Extract the (x, y) coordinate from the center of the cell holding the provided text.  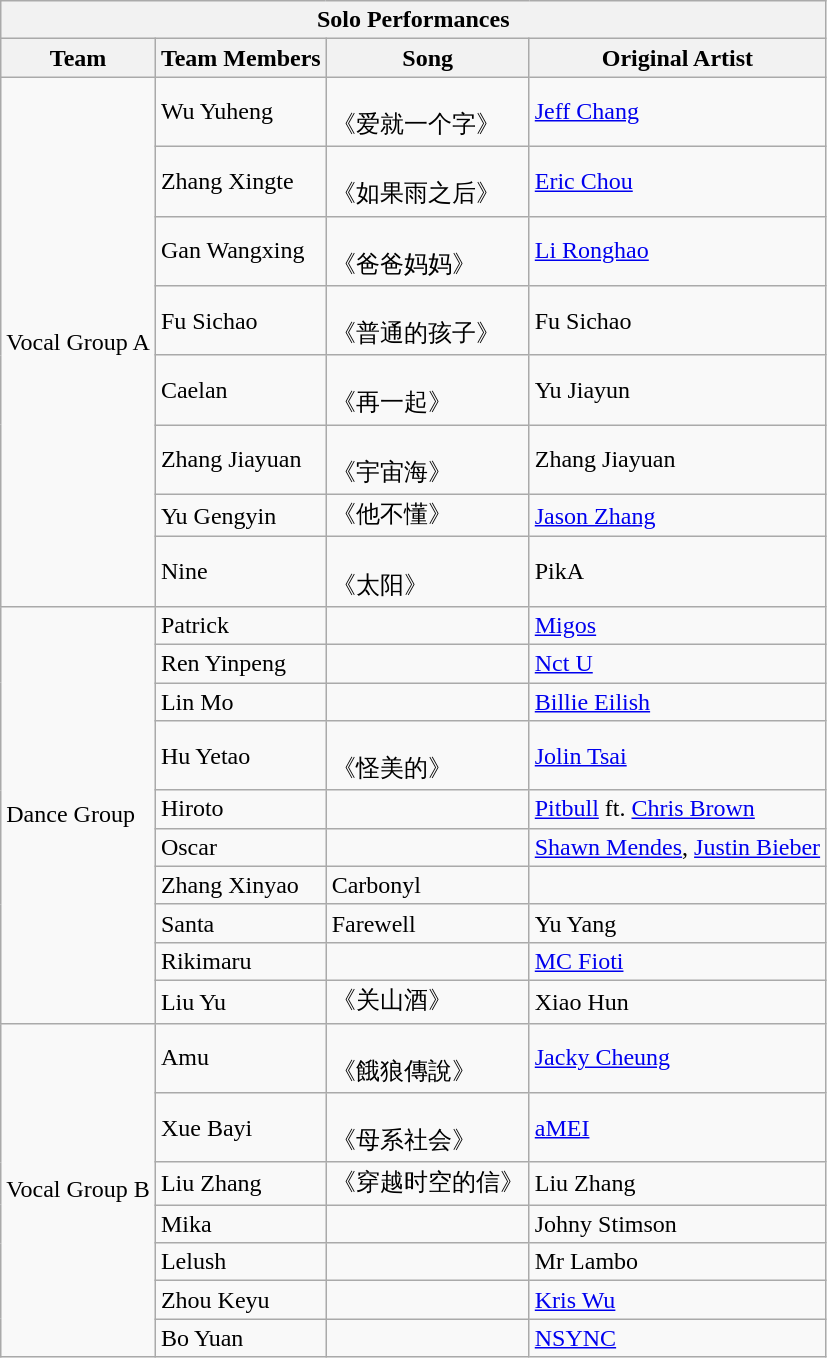
Bo Yuan (240, 1338)
PikA (677, 572)
Jason Zhang (677, 516)
Original Artist (677, 58)
Zhou Keyu (240, 1300)
《他不懂》 (428, 516)
Santa (240, 923)
《怪美的》 (428, 756)
Vocal Group A (78, 342)
Jolin Tsai (677, 756)
Xiao Hun (677, 1002)
Rikimaru (240, 961)
Mr Lambo (677, 1262)
Farewell (428, 923)
MC Fioti (677, 961)
Xue Bayi (240, 1128)
Eric Chou (677, 181)
Lelush (240, 1262)
Yu Yang (677, 923)
《穿越时空的信》 (428, 1184)
Jeff Chang (677, 112)
Dance Group (78, 814)
Hiroto (240, 809)
Patrick (240, 625)
Shawn Mendes, Justin Bieber (677, 847)
Hu Yetao (240, 756)
Zhang Xinyao (240, 885)
Oscar (240, 847)
Johny Stimson (677, 1224)
Nine (240, 572)
Li Ronghao (677, 251)
Song (428, 58)
aMEI (677, 1128)
Vocal Group B (78, 1190)
Yu Gengyin (240, 516)
Wu Yuheng (240, 112)
Liu Yu (240, 1002)
NSYNC (677, 1338)
《餓狼傳說》 (428, 1058)
Migos (677, 625)
Zhang Xingte (240, 181)
Team (78, 58)
Ren Yinpeng (240, 663)
Jacky Cheung (677, 1058)
《爱就一个字》 (428, 112)
Mika (240, 1224)
Yu Jiayun (677, 390)
《普通的孩子》 (428, 321)
《关山酒》 (428, 1002)
《母系社会》 (428, 1128)
《爸爸妈妈》 (428, 251)
Carbonyl (428, 885)
Nct U (677, 663)
Pitbull ft. Chris Brown (677, 809)
《宇宙海》 (428, 460)
Caelan (240, 390)
Gan Wangxing (240, 251)
Billie Eilish (677, 701)
Lin Mo (240, 701)
《太阳》 (428, 572)
《如果雨之后》 (428, 181)
Solo Performances (414, 20)
Amu (240, 1058)
Kris Wu (677, 1300)
Team Members (240, 58)
《再一起》 (428, 390)
